Identify which cell holds the provided text, then report its [X, Y] central coordinate. 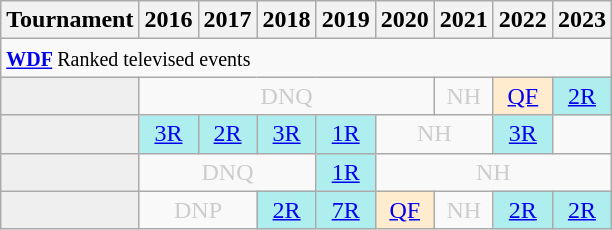
WDF Ranked televised events [306, 58]
Tournament [70, 20]
2023 [582, 20]
2018 [286, 20]
7R [346, 210]
2021 [464, 20]
2020 [404, 20]
2016 [168, 20]
DNP [198, 210]
2022 [522, 20]
2019 [346, 20]
2017 [228, 20]
